Identify which cell holds the provided text, then report its [X, Y] central coordinate. 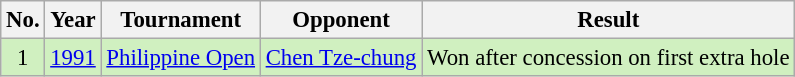
1991 [73, 58]
No. [23, 20]
Chen Tze-chung [340, 58]
Tournament [180, 20]
Year [73, 20]
Result [608, 20]
Opponent [340, 20]
Philippine Open [180, 58]
Won after concession on first extra hole [608, 58]
1 [23, 58]
